Return the [x, y] coordinate for the center point of the cell that contains the specified text.  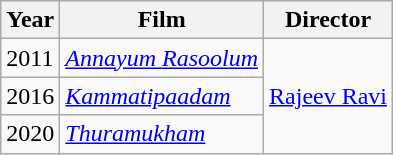
Thuramukham [162, 134]
Director [328, 20]
2011 [30, 58]
Rajeev Ravi [328, 96]
Annayum Rasoolum [162, 58]
2020 [30, 134]
Year [30, 20]
2016 [30, 96]
Film [162, 20]
Kammatipaadam [162, 96]
